For the text-containing cell, return its midpoint in (x, y) coordinate format. 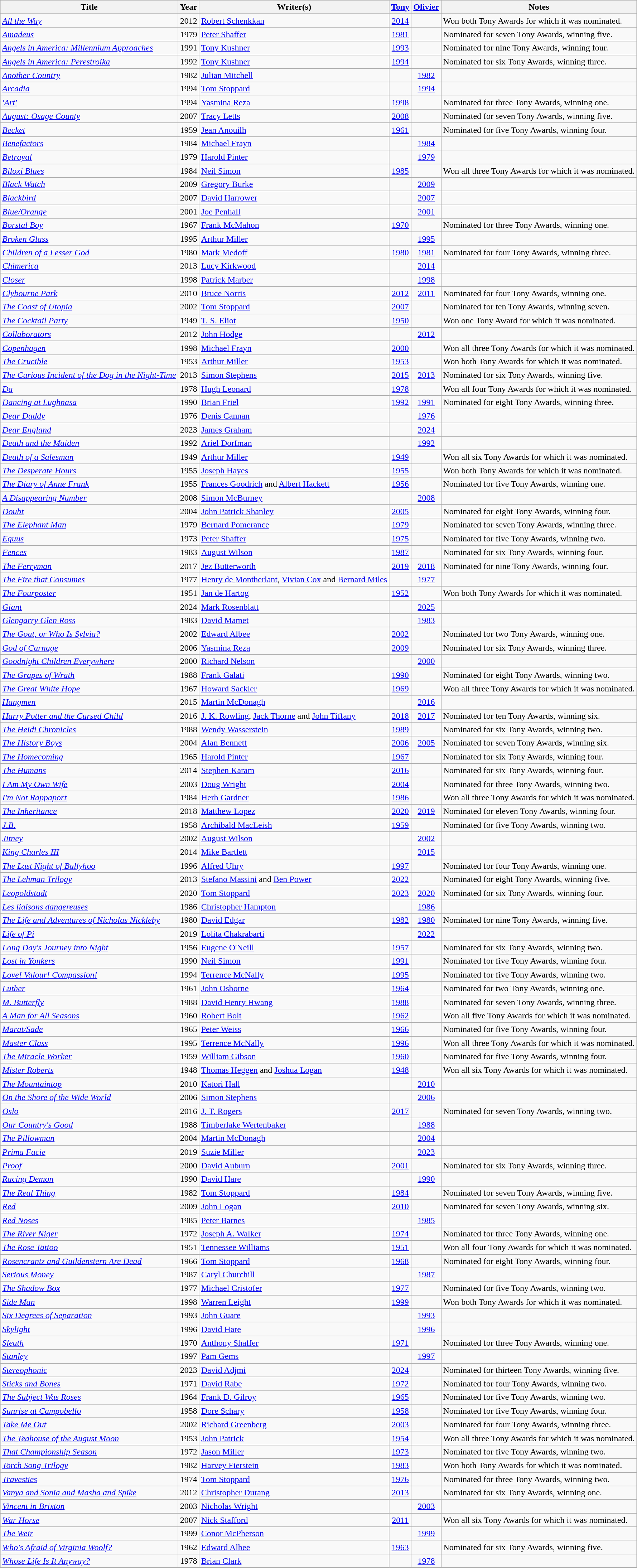
Death and the Maiden (89, 443)
1968 (400, 1261)
Fences (89, 552)
Nominated for eight Tony Awards, winning two. (539, 675)
John Osborne (294, 988)
Dancing at Lughnasa (89, 402)
Writer(s) (294, 7)
Rosencrantz and Guildenstern Are Dead (89, 1261)
The Last Night of Ballyhoo (89, 866)
Peter Barnes (294, 1220)
David Mamet (294, 621)
A Disappearing Number (89, 498)
Side Man (89, 1302)
Marat/Sade (89, 1029)
Love! Valour! Compassion! (89, 975)
Timberlake Wertenbaker (294, 1125)
The Humans (89, 770)
Title (89, 7)
Prima Facie (89, 1152)
Olivier (426, 7)
Vanya and Sonia and Masha and Spike (89, 1493)
Warren Leight (294, 1302)
T. S. Eliot (294, 320)
The Miracle Worker (89, 1057)
Mister Roberts (89, 1070)
The Homecoming (89, 757)
Jez Butterworth (294, 566)
Jan de Hartog (294, 593)
Life of Pi (89, 934)
Closer (89, 280)
John Patrick (294, 1438)
Nominated for nine Tony Awards, winning five. (539, 920)
Stanley (89, 1356)
Amadeus (89, 34)
Torch Song Trilogy (89, 1465)
Dore Schary (294, 1411)
William Gibson (294, 1057)
The Curious Incident of the Dog in the Night-Time (89, 375)
Julian Mitchell (294, 75)
1952 (400, 593)
John Guare (294, 1316)
Wendy Wasserstein (294, 729)
Mark Medoff (294, 252)
Red Noses (89, 1220)
Simon McBurney (294, 498)
Nominated for eight Tony Awards, winning five. (539, 879)
Betrayal (89, 157)
1954 (400, 1438)
The Heidi Chronicles (89, 729)
Herb Gardner (294, 797)
Racing Demon (89, 1179)
Clybourne Park (89, 293)
Biloxi Blues (89, 171)
Blackbird (89, 198)
1975 (400, 539)
Dear England (89, 430)
All the Way (89, 21)
That Championship Season (89, 1452)
Joe Penhall (294, 212)
Howard Sackler (294, 689)
David Harrower (294, 198)
Take Me Out (89, 1424)
The Goat, or Who Is Sylvia? (89, 634)
The Fourposter (89, 593)
Becket (89, 130)
Conor McPherson (294, 1534)
The Weir (89, 1534)
The Lehman Trilogy (89, 879)
Alan Bennett (294, 743)
1989 (400, 729)
Richard Nelson (294, 661)
The History Boys (89, 743)
Nominated for ten Tony Awards, winning seven. (539, 307)
Les liaisons dangereuses (89, 907)
David Edgar (294, 920)
Nicholas Wright (294, 1506)
Brian Friel (294, 402)
Frances Goodrich and Albert Hackett (294, 484)
Glengarry Glen Ross (89, 621)
Nominated for eleven Tony Awards, winning four. (539, 811)
Matthew Lopez (294, 811)
Lost in Yonkers (89, 961)
John Patrick Shanley (294, 511)
Our Country's Good (89, 1125)
Lucy Kirkwood (294, 266)
Hangmen (89, 702)
The Cocktail Party (89, 320)
Proof (89, 1166)
On the Shore of the Wide World (89, 1097)
Nominated for six Tony Awards, winning one. (539, 1493)
Thomas Heggen and Joshua Logan (294, 1070)
The Diary of Anne Frank (89, 484)
Death of a Salesman (89, 457)
Joseph A. Walker (294, 1234)
Christopher Hampton (294, 907)
Who's Afraid of Virginia Woolf? (89, 1547)
Bruce Norris (294, 293)
Mark Rosenblatt (294, 607)
Stephen Karam (294, 770)
Caryl Churchill (294, 1275)
J.B. (89, 825)
I'm Not Rappaport (89, 797)
David Adjmi (294, 1370)
Leopoldstadt (89, 893)
Robert Schenkkan (294, 21)
John Logan (294, 1206)
David Henry Hwang (294, 1002)
Doug Wright (294, 784)
Alfred Uhry (294, 866)
Harvey Fierstein (294, 1465)
Tony (400, 7)
Harry Potter and the Cursed Child (89, 716)
Collaborators (89, 334)
Master Class (89, 1043)
Joseph Hayes (294, 471)
J. T. Rogers (294, 1111)
Year (188, 7)
The Shadow Box (89, 1288)
Nominated for thirteen Tony Awards, winning five. (539, 1370)
Luther (89, 988)
The Grapes of Wrath (89, 675)
Won all five Tony Awards for which it was nominated. (539, 1015)
The Coast of Utopia (89, 307)
Stereophonic (89, 1370)
Tennessee Williams (294, 1247)
Borstal Boy (89, 225)
Arcadia (89, 89)
Katori Hall (294, 1084)
Angels in America: Perestroika (89, 62)
The Great White Hope (89, 689)
Tracy Letts (294, 116)
The Rose Tattoo (89, 1247)
Sleuth (89, 1343)
Oslo (89, 1111)
War Horse (89, 1520)
Lolita Chakrabarti (294, 934)
Jean Anouilh (294, 130)
1950 (400, 320)
Archibald MacLeish (294, 825)
Gregory Burke (294, 184)
Nominated for ten Tony Awards, winning six. (539, 716)
Brian Clark (294, 1561)
Bernard Pomerance (294, 525)
Sunrise at Campobello (89, 1411)
David Rabe (294, 1384)
Anthony Shaffer (294, 1343)
J. K. Rowling, Jack Thorne and John Tiffany (294, 716)
Broken Glass (89, 239)
Six Degrees of Separation (89, 1316)
Denis Cannan (294, 416)
The Mountaintop (89, 1084)
Copenhagen (89, 348)
The Inheritance (89, 811)
Jason Miller (294, 1452)
Whose Life Is It Anyway? (89, 1561)
Doubt (89, 511)
2025 (426, 607)
Pam Gems (294, 1356)
Mike Bartlett (294, 852)
Nominated for seven Tony Awards, winning two. (539, 1111)
King Charles III (89, 852)
The Real Thing (89, 1193)
1963 (400, 1547)
Children of a Lesser God (89, 252)
Hugh Leonard (294, 389)
I Am My Own Wife (89, 784)
Blue/Orange (89, 212)
Richard Greenberg (294, 1424)
Nominated for eight Tony Awards, winning three. (539, 402)
The Desperate Hours (89, 471)
The Ferryman (89, 566)
Frank McMahon (294, 225)
Benefactors (89, 143)
Won one Tony Award for which it was nominated. (539, 320)
A Man for All Seasons (89, 1015)
James Graham (294, 430)
Suzie Miller (294, 1152)
Vincent in Brixton (89, 1506)
Red (89, 1206)
Another Country (89, 75)
Eugene O'Neill (294, 947)
Nominated for five Tony Awards, winning one. (539, 484)
David Auburn (294, 1166)
Ariel Dorfman (294, 443)
Jitney (89, 839)
Henry de Montherlant, Vivian Cox and Bernard Miles (294, 579)
Long Day's Journey into Night (89, 947)
Nominated for four Tony Awards, winning two. (539, 1384)
'Art' (89, 102)
M. Butterfly (89, 1002)
August: Osage County (89, 116)
Sticks and Bones (89, 1384)
Peter Weiss (294, 1029)
Angels in America: Millennium Approaches (89, 48)
The Pillowman (89, 1138)
Frank Galati (294, 675)
Robert Bolt (294, 1015)
Frank D. Gilroy (294, 1397)
The Fire that Consumes (89, 579)
Da (89, 389)
John Hodge (294, 334)
Notes (539, 7)
Michael Cristofer (294, 1288)
Patrick Marber (294, 280)
Dear Daddy (89, 416)
Christopher Durang (294, 1493)
1969 (400, 689)
1957 (400, 947)
The Teahouse of the August Moon (89, 1438)
The River Niger (89, 1234)
God of Carnage (89, 648)
Goodnight Children Everywhere (89, 661)
Serious Money (89, 1275)
Giant (89, 607)
The Subject Was Roses (89, 1397)
Equus (89, 539)
Black Watch (89, 184)
The Life and Adventures of Nicholas Nickleby (89, 920)
Nick Stafford (294, 1520)
Skylight (89, 1329)
Travesties (89, 1479)
The Elephant Man (89, 525)
Chimerica (89, 266)
Stefano Massini and Ben Power (294, 879)
The Crucible (89, 361)
